Scan for the cell matching the given text and deliver its (X, Y) coordinate at center. 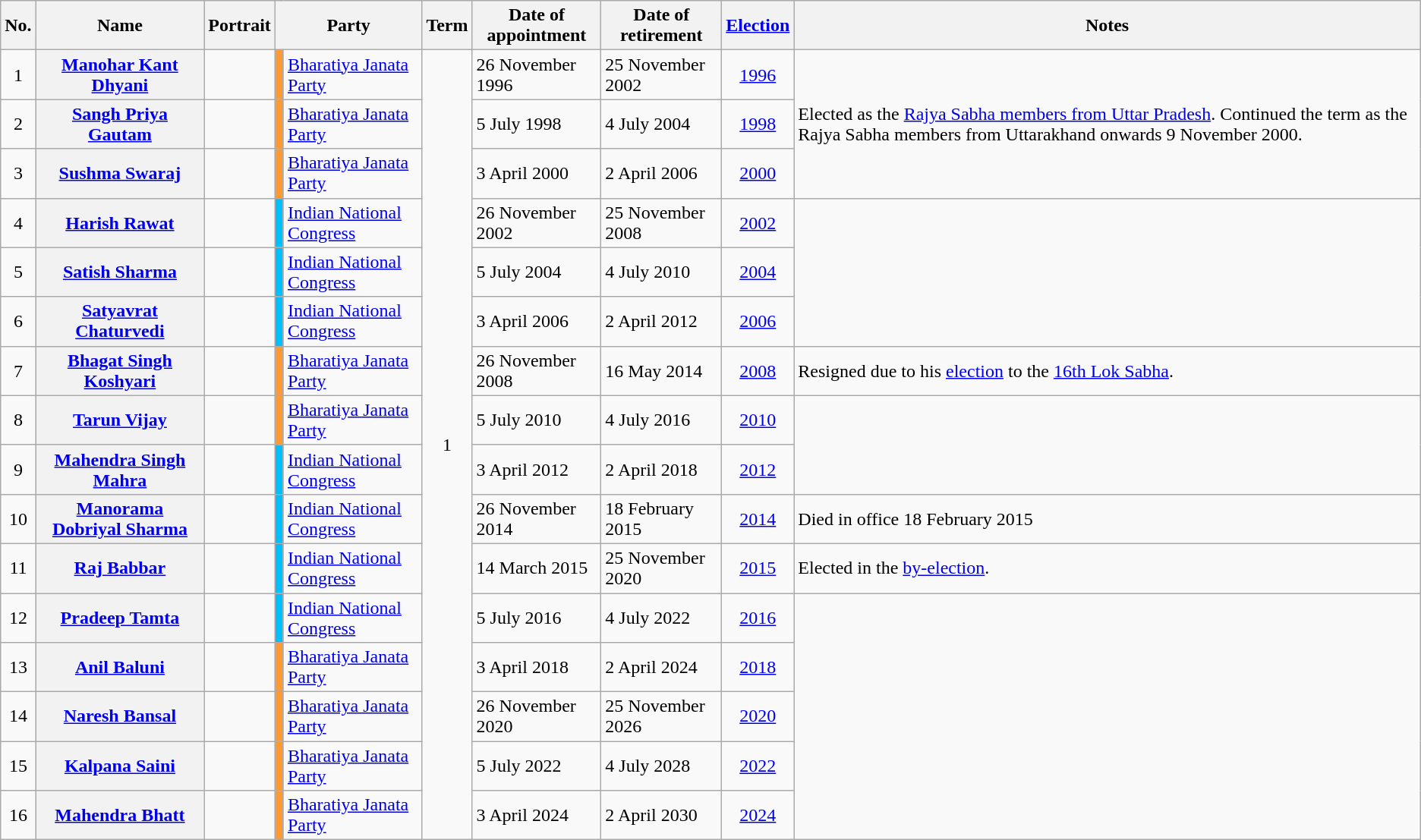
Mahendra Bhatt (120, 815)
4 (18, 223)
2 April 2012 (662, 322)
Name (120, 26)
2014 (758, 519)
Naresh Bansal (120, 716)
Term (447, 26)
Election (758, 26)
2010 (758, 420)
Sangh Priya Gautam (120, 124)
Manorama Dobriyal Sharma (120, 519)
2 April 2030 (662, 815)
Portrait (240, 26)
3 April 2000 (537, 173)
Died in office 18 February 2015 (1107, 519)
2006 (758, 322)
26 November 2020 (537, 716)
16 (18, 815)
2 April 2006 (662, 173)
3 April 2012 (537, 469)
Resigned due to his election to the 16th Lok Sabha. (1107, 370)
11 (18, 568)
3 April 2006 (537, 322)
3 April 2024 (537, 815)
4 July 2016 (662, 420)
2016 (758, 618)
5 July 2022 (537, 766)
Anil Baluni (120, 668)
Satish Sharma (120, 272)
Sushma Swaraj (120, 173)
2 (18, 124)
2015 (758, 568)
18 February 2015 (662, 519)
2024 (758, 815)
4 July 2028 (662, 766)
Date ofretirement (662, 26)
Harish Rawat (120, 223)
10 (18, 519)
Elected in the by-election. (1107, 568)
Notes (1107, 26)
Elected as the Rajya Sabha members from Uttar Pradesh. Continued the term as the Rajya Sabha members from Uttarakhand onwards 9 November 2000. (1107, 124)
5 July 2004 (537, 272)
Satyavrat Chaturvedi (120, 322)
25 November 2008 (662, 223)
2002 (758, 223)
Pradeep Tamta (120, 618)
2000 (758, 173)
1998 (758, 124)
5 July 1998 (537, 124)
25 November 2020 (662, 568)
4 July 2004 (662, 124)
9 (18, 469)
5 (18, 272)
14 March 2015 (537, 568)
13 (18, 668)
26 November 1996 (537, 74)
2 April 2024 (662, 668)
2018 (758, 668)
Tarun Vijay (120, 420)
8 (18, 420)
Kalpana Saini (120, 766)
Manohar Kant Dhyani (120, 74)
12 (18, 618)
26 November 2008 (537, 370)
14 (18, 716)
No. (18, 26)
6 (18, 322)
Date ofappointment (537, 26)
2020 (758, 716)
1996 (758, 74)
Raj Babbar (120, 568)
3 April 2018 (537, 668)
5 July 2010 (537, 420)
2012 (758, 469)
15 (18, 766)
4 July 2010 (662, 272)
5 July 2016 (537, 618)
25 November 2026 (662, 716)
3 (18, 173)
26 November 2014 (537, 519)
16 May 2014 (662, 370)
7 (18, 370)
2008 (758, 370)
25 November 2002 (662, 74)
Bhagat Singh Koshyari (120, 370)
2004 (758, 272)
Mahendra Singh Mahra (120, 469)
2022 (758, 766)
Party (348, 26)
2 April 2018 (662, 469)
4 July 2022 (662, 618)
26 November 2002 (537, 223)
